Capture the cell that displays the provided text and extract its (X, Y) central coordinate. 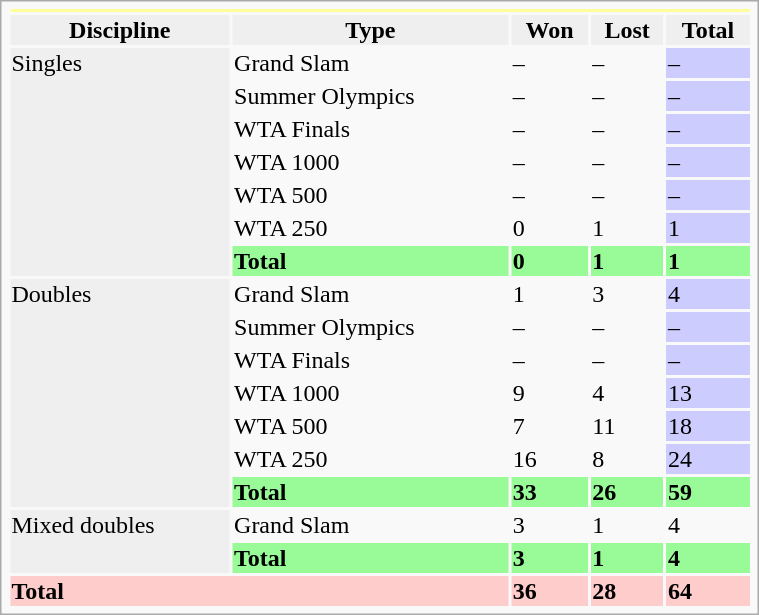
16 (550, 459)
11 (628, 426)
Type (371, 30)
28 (628, 591)
9 (550, 393)
Lost (628, 30)
Singles (120, 162)
24 (708, 459)
59 (708, 492)
8 (628, 459)
Mixed doubles (120, 542)
33 (550, 492)
Discipline (120, 30)
18 (708, 426)
Won (550, 30)
7 (550, 426)
64 (708, 591)
13 (708, 393)
Doubles (120, 393)
36 (550, 591)
26 (628, 492)
